For the text-containing cell, return its midpoint in (X, Y) coordinate format. 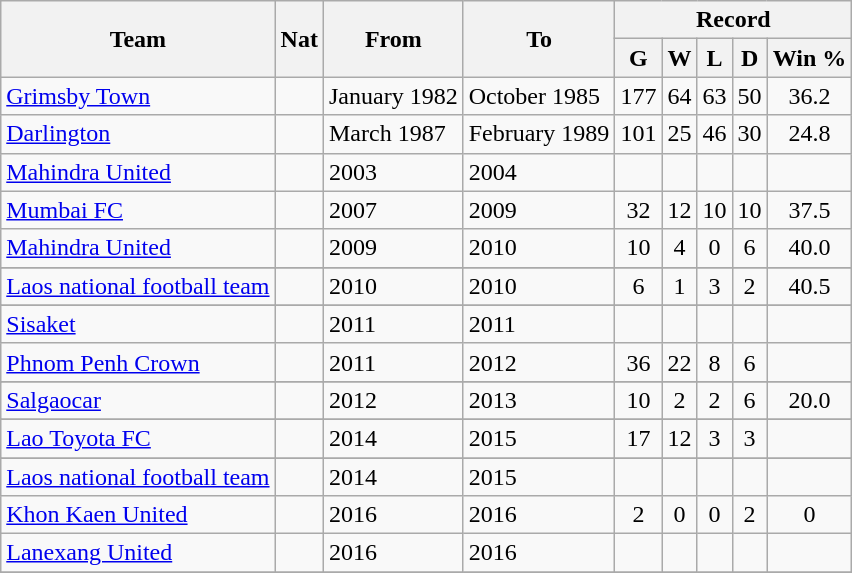
Lao Toyota FC (138, 438)
4 (680, 248)
Record (734, 20)
37.5 (810, 210)
2004 (539, 172)
March 1987 (393, 134)
36.2 (810, 96)
February 1989 (539, 134)
64 (680, 96)
32 (638, 210)
Khon Kaen United (138, 515)
2003 (393, 172)
20.0 (810, 400)
Mumbai FC (138, 210)
50 (750, 96)
Win % (810, 58)
22 (680, 362)
October 1985 (539, 96)
D (750, 58)
40.0 (810, 248)
L (714, 58)
8 (714, 362)
Nat (299, 39)
177 (638, 96)
W (680, 58)
G (638, 58)
Salgaocar (138, 400)
30 (750, 134)
From (393, 39)
24.8 (810, 134)
36 (638, 362)
46 (714, 134)
2007 (393, 210)
Phnom Penh Crown (138, 362)
1 (680, 286)
101 (638, 134)
Darlington (138, 134)
63 (714, 96)
17 (638, 438)
40.5 (810, 286)
2013 (539, 400)
25 (680, 134)
Grimsby Town (138, 96)
Lanexang United (138, 553)
To (539, 39)
January 1982 (393, 96)
Sisaket (138, 324)
Team (138, 39)
